Search for the cell housing the specified text and yield its [x, y] center coordinate. 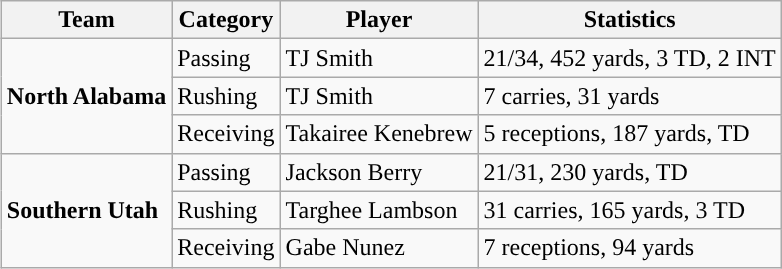
21/31, 230 yards, TD [630, 172]
Takairee Kenebrew [379, 134]
7 carries, 31 yards [630, 96]
31 carries, 165 yards, 3 TD [630, 210]
5 receptions, 187 yards, TD [630, 134]
Jackson Berry [379, 172]
Player [379, 20]
Southern Utah [86, 210]
Team [86, 20]
Gabe Nunez [379, 248]
North Alabama [86, 96]
Category [226, 20]
21/34, 452 yards, 3 TD, 2 INT [630, 58]
Statistics [630, 20]
7 receptions, 94 yards [630, 248]
Targhee Lambson [379, 210]
